Locate the cell with the specified text and output its (x, y) center coordinate. 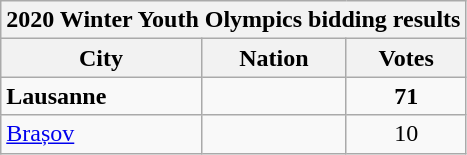
Lausanne (102, 96)
2020 Winter Youth Olympics bidding results (234, 20)
10 (406, 134)
Brașov (102, 134)
Votes (406, 58)
71 (406, 96)
Nation (274, 58)
City (102, 58)
